Determine the (X, Y) coordinate at the center of the cell enclosing the given text.  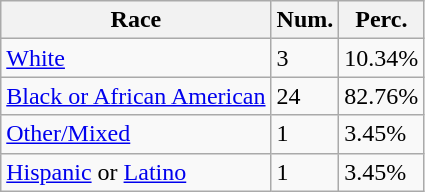
10.34% (382, 58)
3 (305, 58)
82.76% (382, 96)
Black or African American (136, 96)
Hispanic or Latino (136, 172)
White (136, 58)
Num. (305, 20)
24 (305, 96)
Race (136, 20)
Other/Mixed (136, 134)
Perc. (382, 20)
